Locate the cell with the specified text and output its [x, y] center coordinate. 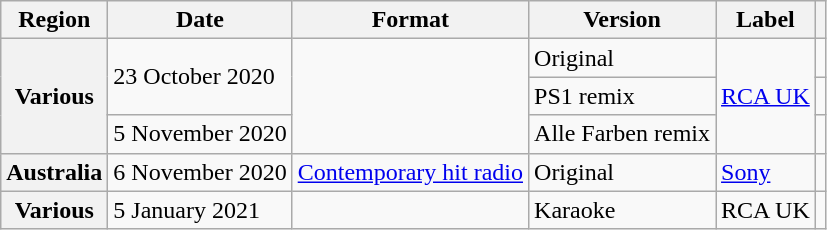
PS1 remix [622, 96]
5 January 2021 [200, 210]
23 October 2020 [200, 77]
Contemporary hit radio [410, 172]
5 November 2020 [200, 134]
Format [410, 20]
Alle Farben remix [622, 134]
6 November 2020 [200, 172]
Version [622, 20]
Region [54, 20]
Australia [54, 172]
Date [200, 20]
Sony [766, 172]
Label [766, 20]
Karaoke [622, 210]
